Locate the cell with the specified text and output its (x, y) center coordinate. 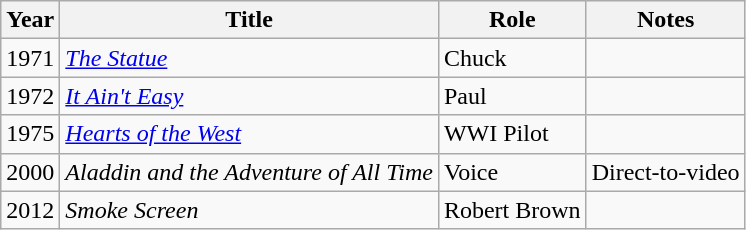
Smoke Screen (250, 210)
Notes (666, 20)
Paul (512, 96)
Robert Brown (512, 210)
Hearts of the West (250, 134)
1972 (30, 96)
Voice (512, 172)
Title (250, 20)
WWI Pilot (512, 134)
It Ain't Easy (250, 96)
Direct-to-video (666, 172)
The Statue (250, 58)
1971 (30, 58)
2000 (30, 172)
Aladdin and the Adventure of All Time (250, 172)
1975 (30, 134)
Role (512, 20)
Year (30, 20)
Chuck (512, 58)
2012 (30, 210)
